Detect which cell encompasses the target text, then output its [X, Y] center coordinate. 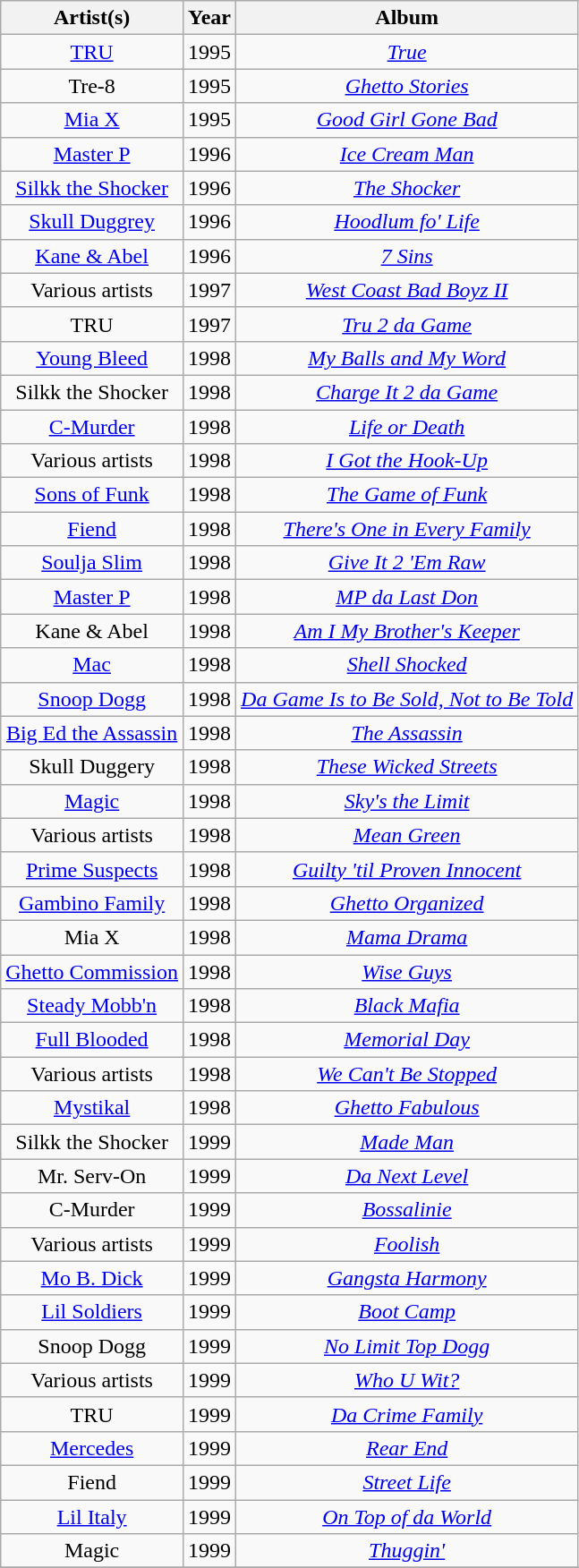
Year [209, 18]
There's One in Every Family [407, 529]
Skull Duggrey [92, 222]
Big Ed the Assassin [92, 733]
Gambino Family [92, 903]
Give It 2 'Em Raw [407, 563]
Sky's the Limit [407, 801]
Full Blooded [92, 1040]
Wise Guys [407, 971]
Skull Duggery [92, 767]
Am I My Brother's Keeper [407, 631]
Da Game Is to Be Sold, Not to Be Told [407, 699]
Artist(s) [92, 18]
Mystikal [92, 1108]
Mercedes [92, 1448]
Ghetto Stories [407, 86]
Mac [92, 665]
Guilty 'til Proven Innocent [407, 869]
Lil Soldiers [92, 1312]
Prime Suspects [92, 869]
The Game of Funk [407, 495]
Memorial Day [407, 1040]
On Top of da World [407, 1517]
These Wicked Streets [407, 767]
Ice Cream Man [407, 154]
The Assassin [407, 733]
Foolish [407, 1244]
West Coast Bad Boyz II [407, 290]
Ghetto Fabulous [407, 1108]
Rear End [407, 1448]
Bossalinie [407, 1210]
Mean Green [407, 835]
The Shocker [407, 188]
Tre-8 [92, 86]
Mr. Serv-On [92, 1176]
Sons of Funk [92, 495]
Mama Drama [407, 937]
Steady Mobb'n [92, 1006]
Album [407, 18]
7 Sins [407, 256]
Ghetto Organized [407, 903]
MP da Last Don [407, 597]
Black Mafia [407, 1006]
Shell Shocked [407, 665]
Life or Death [407, 427]
Lil Italy [92, 1517]
True [407, 52]
Gangsta Harmony [407, 1278]
Hoodlum fo' Life [407, 222]
Da Crime Family [407, 1414]
Ghetto Commission [92, 971]
Tru 2 da Game [407, 324]
Street Life [407, 1482]
My Balls and My Word [407, 358]
Made Man [407, 1142]
I Got the Hook-Up [407, 461]
Boot Camp [407, 1312]
Soulja Slim [92, 563]
Who U Wit? [407, 1380]
Good Girl Gone Bad [407, 120]
Young Bleed [92, 358]
No Limit Top Dogg [407, 1346]
We Can't Be Stopped [407, 1074]
Mo B. Dick [92, 1278]
Da Next Level [407, 1176]
Charge It 2 da Game [407, 392]
Thuggin' [407, 1551]
